From the cell containing the given text, extract its center point as [x, y] coordinate. 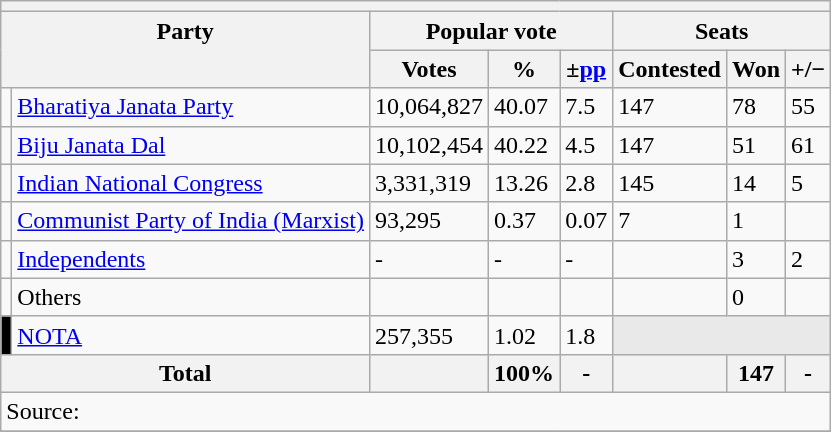
257,355 [430, 335]
1 [756, 221]
14 [756, 183]
13.26 [524, 183]
10,102,454 [430, 145]
40.22 [524, 145]
NOTA [191, 335]
0.07 [586, 221]
4.5 [586, 145]
+/− [808, 69]
Biju Janata Dal [191, 145]
0.37 [524, 221]
Seats [722, 31]
Source: [416, 411]
Contested [670, 69]
40.07 [524, 107]
Popular vote [492, 31]
2 [808, 259]
10,064,827 [430, 107]
100% [524, 373]
61 [808, 145]
145 [670, 183]
3 [756, 259]
1.8 [586, 335]
3,331,319 [430, 183]
Bharatiya Janata Party [191, 107]
Independents [191, 259]
51 [756, 145]
1.02 [524, 335]
Total [186, 373]
Party [186, 50]
Communist Party of India (Marxist) [191, 221]
7.5 [586, 107]
7 [670, 221]
78 [756, 107]
55 [808, 107]
5 [808, 183]
Indian National Congress [191, 183]
Others [191, 297]
93,295 [430, 221]
2.8 [586, 183]
0 [756, 297]
±pp [586, 69]
Won [756, 69]
Votes [430, 69]
% [524, 69]
